Output the [X, Y] coordinate of the center of the cell containing the given text.  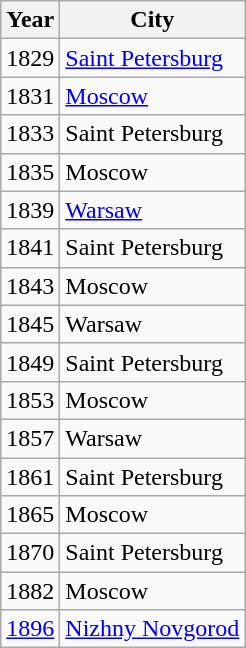
1835 [30, 172]
1831 [30, 96]
Year [30, 20]
1896 [30, 629]
1865 [30, 515]
1829 [30, 58]
1870 [30, 553]
Nizhny Novgorod [152, 629]
1853 [30, 400]
1845 [30, 324]
1849 [30, 362]
1841 [30, 248]
1857 [30, 438]
City [152, 20]
1833 [30, 134]
1861 [30, 477]
1882 [30, 591]
1843 [30, 286]
1839 [30, 210]
